Provide the (X, Y) coordinate of the cell's center where the given text is located.  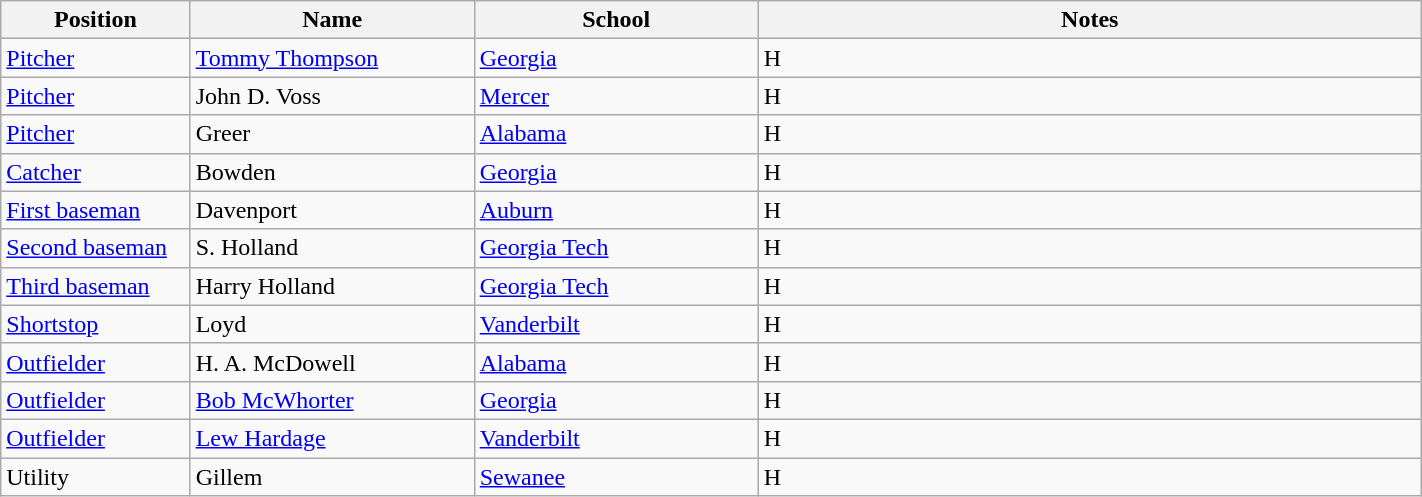
Harry Holland (332, 286)
Sewanee (616, 477)
Third baseman (96, 286)
Davenport (332, 210)
First baseman (96, 210)
H. A. McDowell (332, 362)
School (616, 20)
Second baseman (96, 248)
Greer (332, 134)
Gillem (332, 477)
Catcher (96, 172)
Bob McWhorter (332, 400)
Bowden (332, 172)
John D. Voss (332, 96)
S. Holland (332, 248)
Auburn (616, 210)
Name (332, 20)
Mercer (616, 96)
Shortstop (96, 324)
Position (96, 20)
Loyd (332, 324)
Lew Hardage (332, 438)
Utility (96, 477)
Notes (1090, 20)
Tommy Thompson (332, 58)
